Output the [X, Y] coordinate of the center of the cell containing the given text.  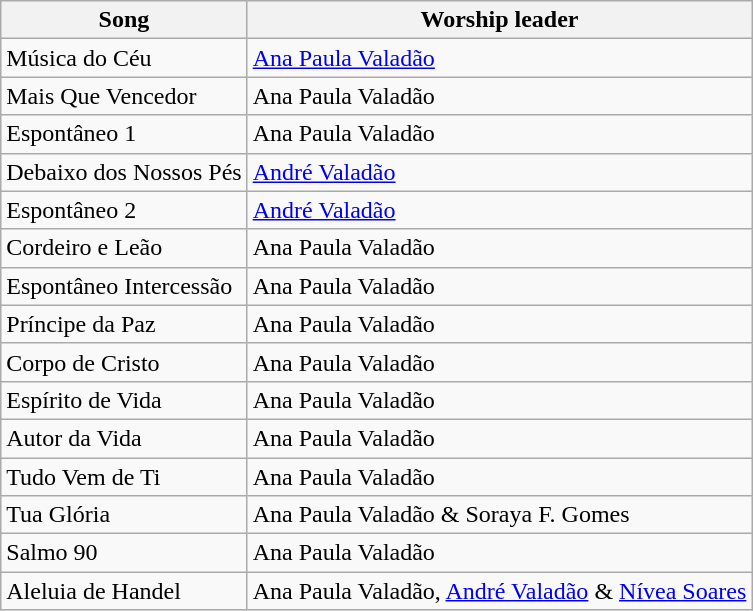
Salmo 90 [124, 553]
Aleluia de Handel [124, 591]
Príncipe da Paz [124, 324]
Ana Paula Valadão, André Valadão & Nívea Soares [500, 591]
Cordeiro e Leão [124, 248]
Ana Paula Valadão & Soraya F. Gomes [500, 515]
Autor da Vida [124, 438]
Worship leader [500, 20]
Mais Que Vencedor [124, 96]
Tudo Vem de Ti [124, 477]
Song [124, 20]
Debaixo dos Nossos Pés [124, 172]
Tua Glória [124, 515]
Espírito de Vida [124, 400]
Espontâneo 2 [124, 210]
Espontâneo Intercessão [124, 286]
Música do Céu [124, 58]
Corpo de Cristo [124, 362]
Espontâneo 1 [124, 134]
